Extract the [X, Y] coordinate from the center of the cell holding the provided text.  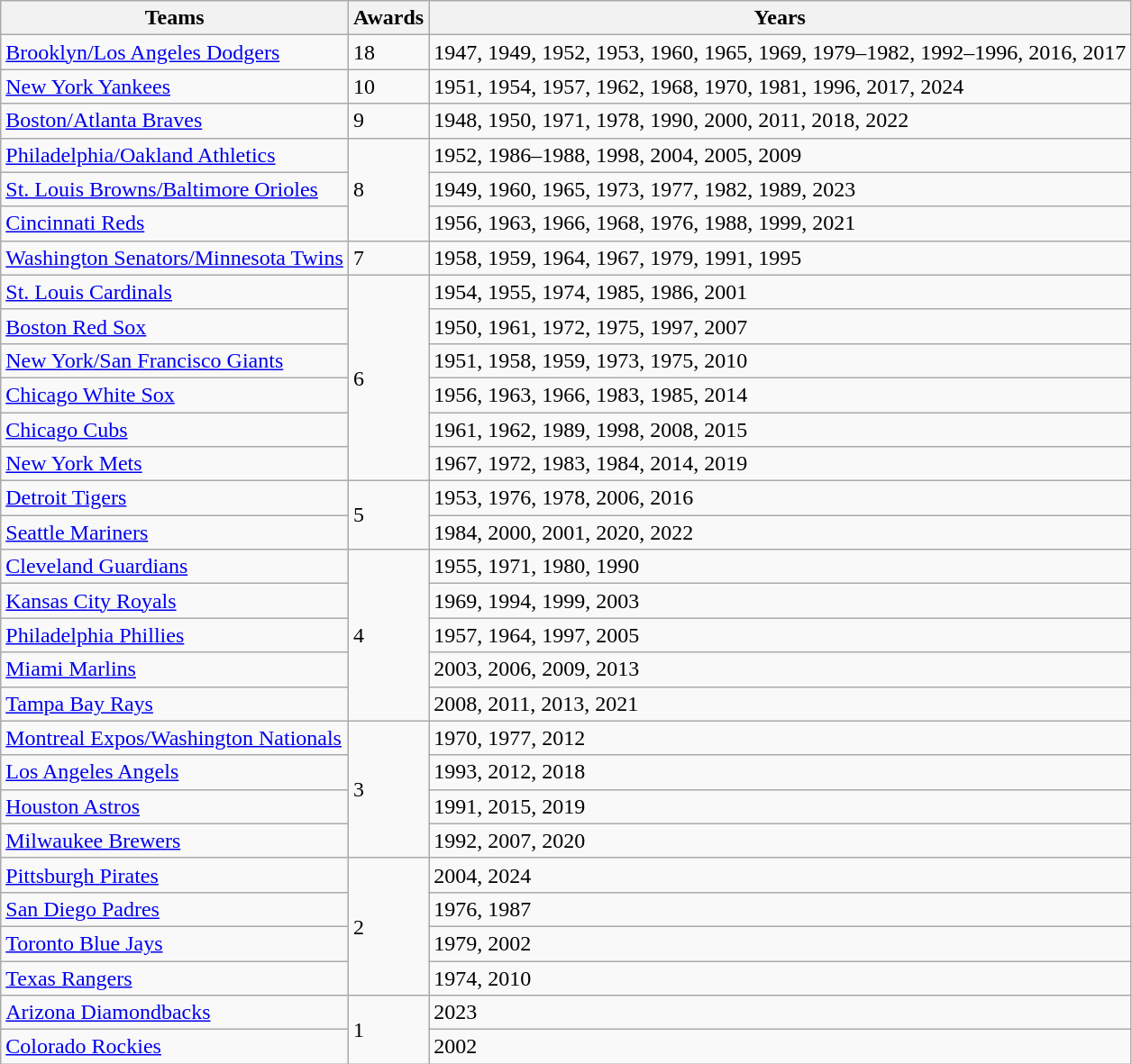
1993, 2012, 2018 [781, 772]
Philadelphia Phillies [175, 635]
Cincinnati Reds [175, 223]
St. Louis Browns/Baltimore Orioles [175, 189]
Houston Astros [175, 806]
Detroit Tigers [175, 498]
1992, 2007, 2020 [781, 841]
Colorado Rockies [175, 1047]
18 [388, 52]
New York Yankees [175, 86]
Boston Red Sox [175, 326]
New York/San Francisco Giants [175, 360]
1961, 1962, 1989, 1998, 2008, 2015 [781, 430]
Montreal Expos/Washington Nationals [175, 738]
2 [388, 926]
1974, 2010 [781, 978]
Pittsburgh Pirates [175, 875]
Seattle Mariners [175, 532]
10 [388, 86]
1958, 1959, 1964, 1967, 1979, 1991, 1995 [781, 258]
Teams [175, 18]
Awards [388, 18]
Arizona Diamondbacks [175, 1013]
Philadelphia/Oakland Athletics [175, 155]
1953, 1976, 1978, 2006, 2016 [781, 498]
1947, 1949, 1952, 1953, 1960, 1965, 1969, 1979–1982, 1992–1996, 2016, 2017 [781, 52]
1991, 2015, 2019 [781, 806]
1979, 2002 [781, 943]
2023 [781, 1013]
2004, 2024 [781, 875]
1948, 1950, 1971, 1978, 1990, 2000, 2011, 2018, 2022 [781, 121]
2003, 2006, 2009, 2013 [781, 669]
8 [388, 189]
1976, 1987 [781, 909]
Miami Marlins [175, 669]
1950, 1961, 1972, 1975, 1997, 2007 [781, 326]
1984, 2000, 2001, 2020, 2022 [781, 532]
1 [388, 1030]
San Diego Padres [175, 909]
Chicago White Sox [175, 395]
Brooklyn/Los Angeles Dodgers [175, 52]
Boston/Atlanta Braves [175, 121]
1951, 1954, 1957, 1962, 1968, 1970, 1981, 1996, 2017, 2024 [781, 86]
1956, 1963, 1966, 1968, 1976, 1988, 1999, 2021 [781, 223]
Washington Senators/Minnesota Twins [175, 258]
2002 [781, 1047]
1969, 1994, 1999, 2003 [781, 601]
1954, 1955, 1974, 1985, 1986, 2001 [781, 292]
Toronto Blue Jays [175, 943]
1952, 1986–1988, 1998, 2004, 2005, 2009 [781, 155]
Chicago Cubs [175, 430]
St. Louis Cardinals [175, 292]
New York Mets [175, 464]
Kansas City Royals [175, 601]
Years [781, 18]
6 [388, 377]
Cleveland Guardians [175, 567]
Texas Rangers [175, 978]
4 [388, 635]
5 [388, 515]
1970, 1977, 2012 [781, 738]
9 [388, 121]
Tampa Bay Rays [175, 704]
2008, 2011, 2013, 2021 [781, 704]
1949, 1960, 1965, 1973, 1977, 1982, 1989, 2023 [781, 189]
3 [388, 789]
1967, 1972, 1983, 1984, 2014, 2019 [781, 464]
1951, 1958, 1959, 1973, 1975, 2010 [781, 360]
7 [388, 258]
1957, 1964, 1997, 2005 [781, 635]
Los Angeles Angels [175, 772]
Milwaukee Brewers [175, 841]
1955, 1971, 1980, 1990 [781, 567]
1956, 1963, 1966, 1983, 1985, 2014 [781, 395]
